Detect which cell encompasses the target text, then output its [x, y] center coordinate. 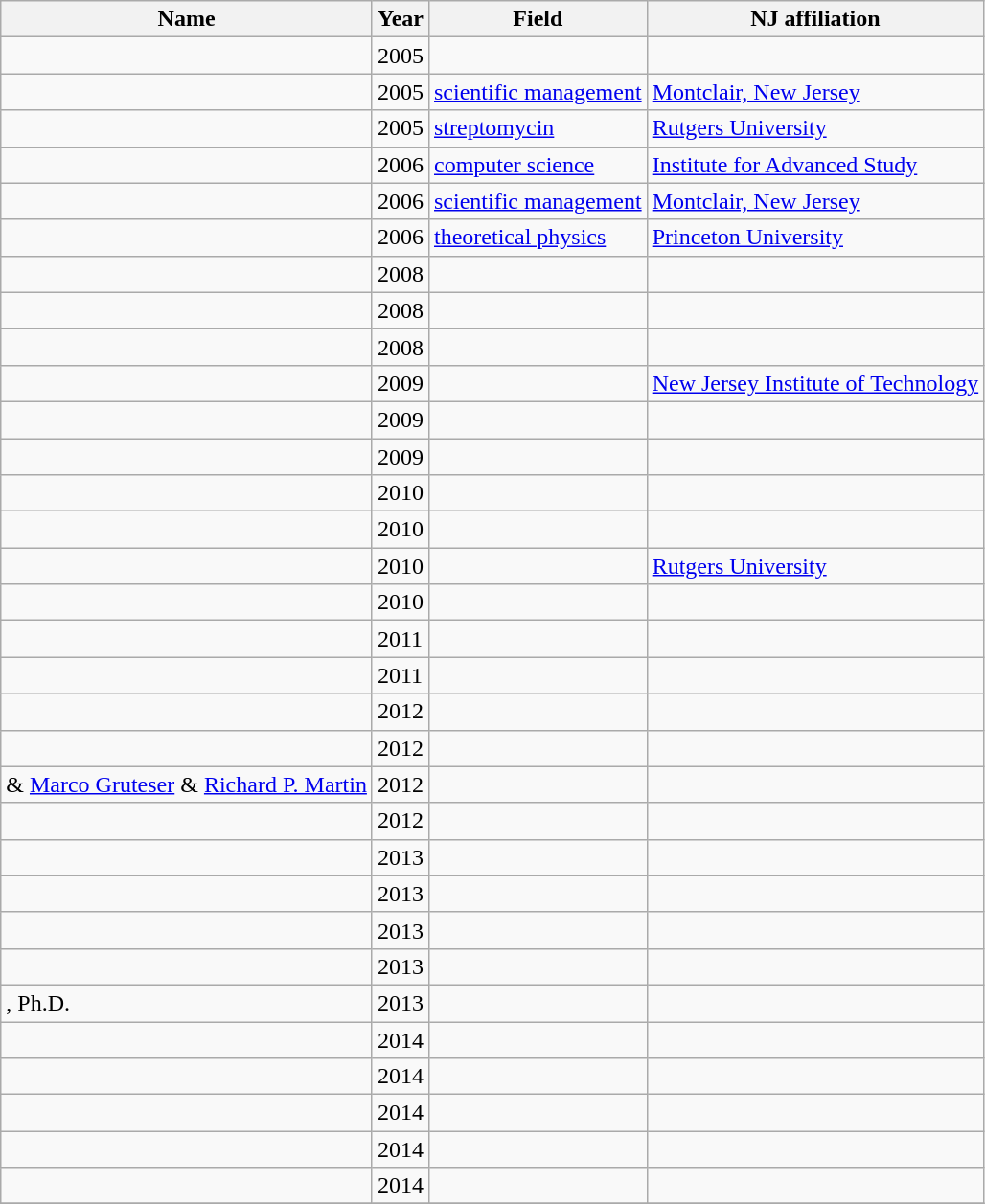
Princeton University [815, 238]
computer science [538, 165]
NJ affiliation [815, 19]
streptomycin [538, 128]
Field [538, 19]
Name [187, 19]
New Jersey Institute of Technology [815, 383]
theoretical physics [538, 238]
, Ph.D. [187, 1003]
& Marco Gruteser & Richard P. Martin [187, 784]
Institute for Advanced Study [815, 165]
Year [401, 19]
